Return the (X, Y) coordinate for the center point of the cell that contains the specified text.  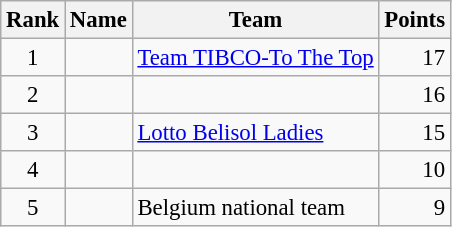
Rank (33, 20)
Lotto Belisol Ladies (256, 133)
16 (414, 95)
Points (414, 20)
5 (33, 208)
17 (414, 58)
1 (33, 58)
2 (33, 95)
4 (33, 170)
Team (256, 20)
Belgium national team (256, 208)
Name (99, 20)
9 (414, 208)
3 (33, 133)
15 (414, 133)
Team TIBCO-To The Top (256, 58)
10 (414, 170)
